Search for the cell housing the specified text and yield its (x, y) center coordinate. 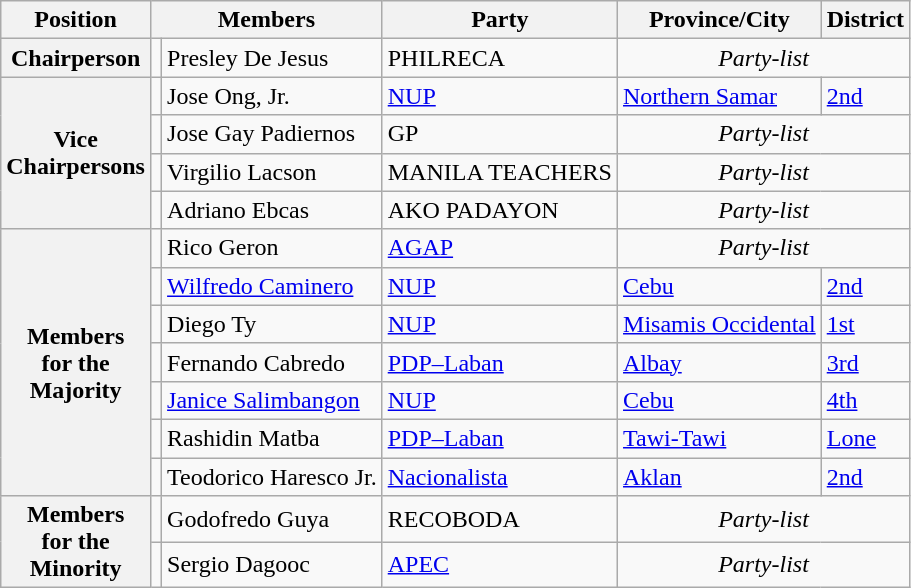
Membersfor theMinority (76, 542)
Fernando Cabredo (272, 362)
District (865, 20)
1st (865, 324)
Adriano Ebcas (272, 210)
Position (76, 20)
Rashidin Matba (272, 438)
AKO PADAYON (500, 210)
AGAP (500, 248)
PHILRECA (500, 58)
Jose Gay Padiernos (272, 134)
GP (500, 134)
4th (865, 400)
Diego Ty (272, 324)
ViceChairpersons (76, 153)
Virgilio Lacson (272, 172)
Janice Salimbangon (272, 400)
Party (500, 20)
3rd (865, 362)
Members (266, 20)
Jose Ong, Jr. (272, 96)
Teodorico Haresco Jr. (272, 477)
APEC (500, 565)
Tawi-Tawi (720, 438)
Misamis Occidental (720, 324)
Wilfredo Caminero (272, 286)
Godofredo Guya (272, 519)
Rico Geron (272, 248)
Province/City (720, 20)
Northern Samar (720, 96)
RECOBODA (500, 519)
Chairperson (76, 58)
Presley De Jesus (272, 58)
Membersfor theMajority (76, 362)
Aklan (720, 477)
Albay (720, 362)
MANILA TEACHERS (500, 172)
Nacionalista (500, 477)
Lone (865, 438)
Sergio Dagooc (272, 565)
